Determine the (X, Y) coordinate at the center of the cell enclosing the given text.  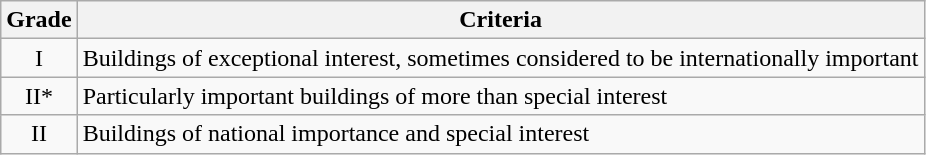
I (39, 58)
Particularly important buildings of more than special interest (500, 96)
Buildings of exceptional interest, sometimes considered to be internationally important (500, 58)
II (39, 134)
II* (39, 96)
Criteria (500, 20)
Buildings of national importance and special interest (500, 134)
Grade (39, 20)
